Return the [x, y] coordinate for the center point of the cell that contains the specified text.  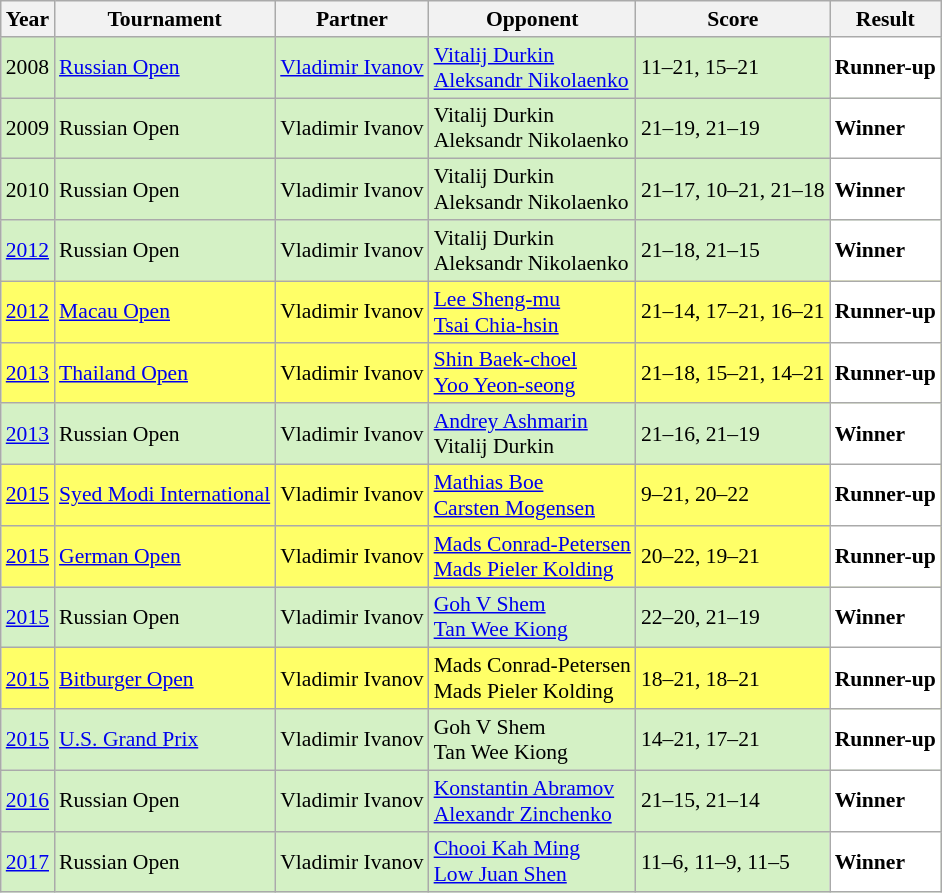
2017 [28, 862]
21–17, 10–21, 21–18 [733, 190]
21–18, 21–15 [733, 250]
Lee Sheng-mu Tsai Chia-hsin [532, 312]
Opponent [532, 19]
21–16, 21–19 [733, 434]
Shin Baek-choel Yoo Yeon-seong [532, 372]
2016 [28, 800]
20–22, 19–21 [733, 556]
Year [28, 19]
Macau Open [164, 312]
Score [733, 19]
9–21, 20–22 [733, 496]
2008 [28, 68]
21–14, 17–21, 16–21 [733, 312]
Result [886, 19]
Tournament [164, 19]
21–19, 21–19 [733, 128]
German Open [164, 556]
18–21, 18–21 [733, 678]
Mathias Boe Carsten Mogensen [532, 496]
Thailand Open [164, 372]
Partner [352, 19]
21–18, 15–21, 14–21 [733, 372]
Chooi Kah Ming Low Juan Shen [532, 862]
2009 [28, 128]
2010 [28, 190]
Konstantin Abramov Alexandr Zinchenko [532, 800]
U.S. Grand Prix [164, 740]
22–20, 21–19 [733, 618]
Andrey Ashmarin Vitalij Durkin [532, 434]
Syed Modi International [164, 496]
Bitburger Open [164, 678]
11–6, 11–9, 11–5 [733, 862]
11–21, 15–21 [733, 68]
14–21, 17–21 [733, 740]
21–15, 21–14 [733, 800]
